Identify which cell holds the provided text, then report its [x, y] central coordinate. 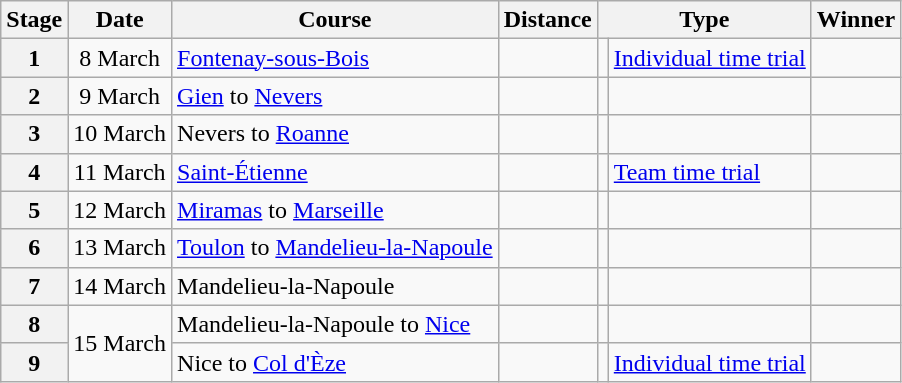
Course [336, 20]
Distance [548, 20]
Nevers to Roanne [336, 134]
9 [34, 362]
4 [34, 172]
Stage [34, 20]
Fontenay-sous-Bois [336, 58]
15 March [120, 343]
13 March [120, 248]
12 March [120, 210]
9 March [120, 96]
Team time trial [710, 172]
1 [34, 58]
Nice to Col d'Èze [336, 362]
Saint-Étienne [336, 172]
7 [34, 286]
Date [120, 20]
Toulon to Mandelieu-la-Napoule [336, 248]
11 March [120, 172]
Winner [856, 20]
6 [34, 248]
14 March [120, 286]
2 [34, 96]
10 March [120, 134]
Mandelieu-la-Napoule to Nice [336, 324]
8 March [120, 58]
5 [34, 210]
8 [34, 324]
Gien to Nevers [336, 96]
3 [34, 134]
Mandelieu-la-Napoule [336, 286]
Type [704, 20]
Miramas to Marseille [336, 210]
